Capture the cell that displays the provided text and extract its (X, Y) central coordinate. 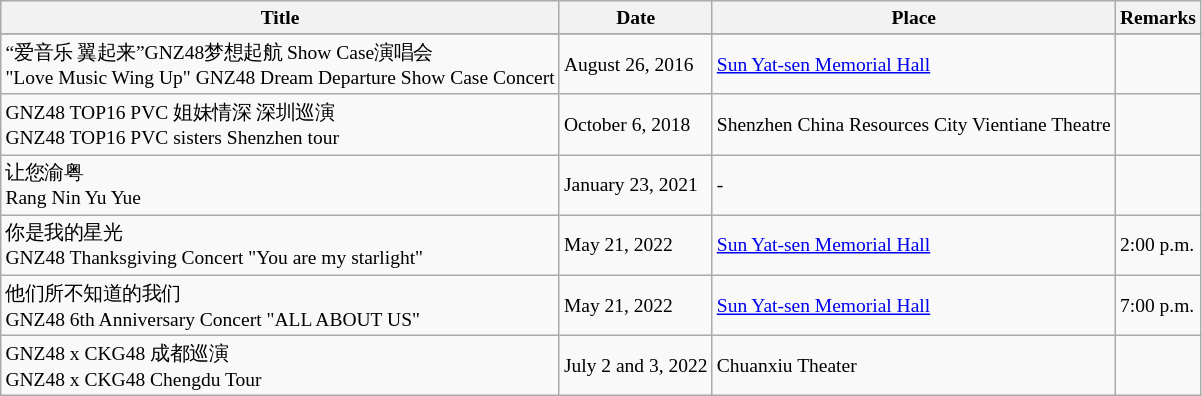
让您渝粤 Rang Nin Yu Yue (280, 185)
July 2 and 3, 2022 (636, 365)
“爱音乐 翼起来”GNZ48梦想起航 Show Case演唱会 "Love Music Wing Up" GNZ48 Dream Departure Show Case Concert (280, 64)
Chuanxiu Theater (914, 365)
你是我的星光 GNZ48 Thanksgiving Concert "You are my starlight" (280, 245)
7:00 p.m. (1158, 305)
GNZ48 x CKG48 成都巡演 GNZ48 x CKG48 Chengdu Tour (280, 365)
GNZ48 TOP16 PVC 姐妹情深 深圳巡演 GNZ48 TOP16 PVC sisters Shenzhen tour (280, 124)
Date (636, 18)
August 26, 2016 (636, 64)
2:00 p.m. (1158, 245)
January 23, 2021 (636, 185)
Title (280, 18)
他们所不知道的我们 GNZ48 6th Anniversary Concert "ALL ABOUT US" (280, 305)
- (914, 185)
Place (914, 18)
Shenzhen China Resources City Vientiane Theatre (914, 124)
October 6, 2018 (636, 124)
Remarks (1158, 18)
